For the text-containing cell, return its midpoint in [x, y] coordinate format. 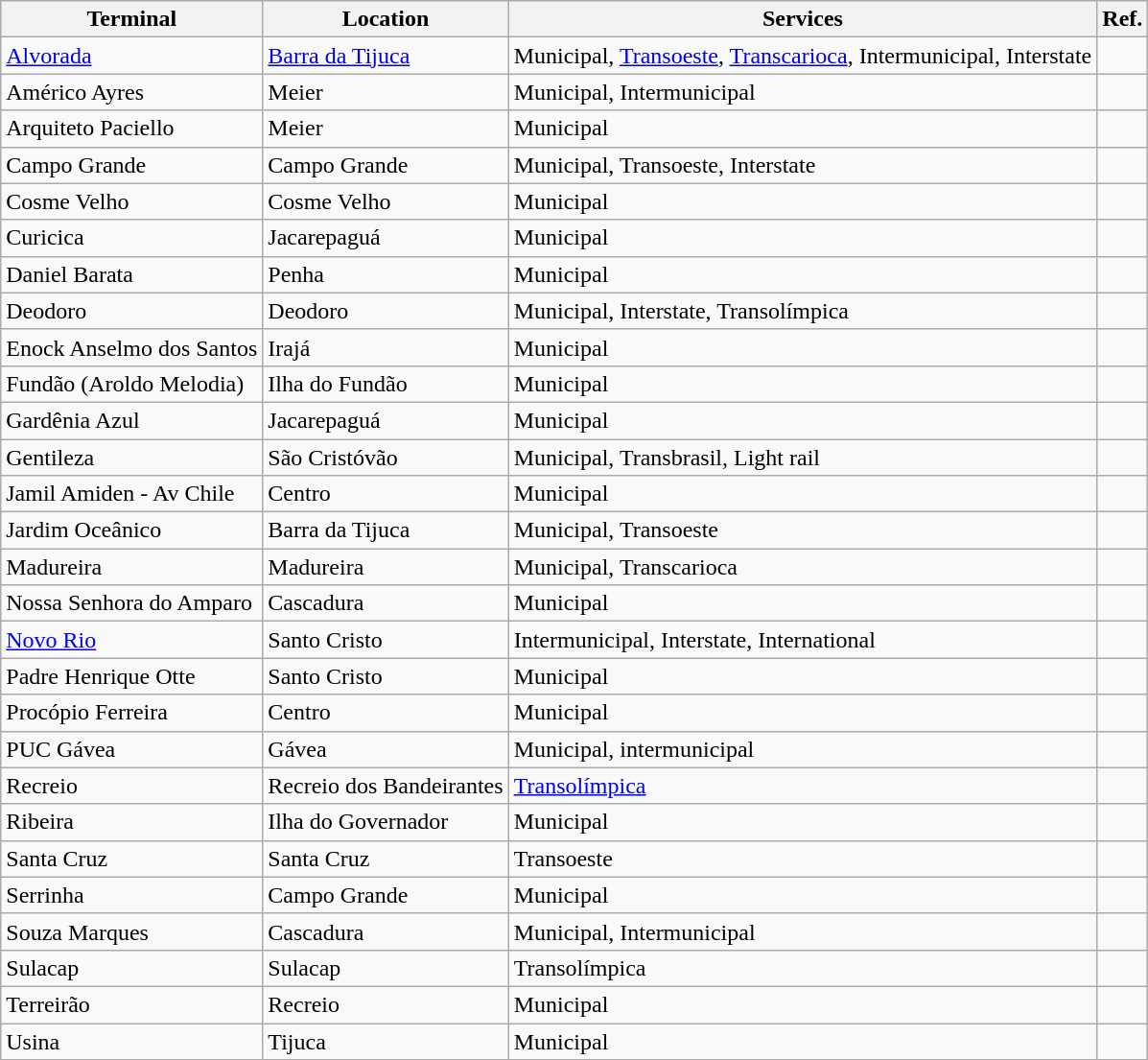
Municipal, Transoeste, Interstate [803, 165]
Procópio Ferreira [132, 713]
Location [386, 19]
Jamil Amiden - Av Chile [132, 494]
Municipal, Transcarioca [803, 567]
Serrinha [132, 895]
PUC Gávea [132, 749]
Ref. [1122, 19]
Jardim Oceânico [132, 530]
Municipal, Transoeste [803, 530]
Transoeste [803, 859]
Curicica [132, 238]
Novo Rio [132, 640]
Ribeira [132, 822]
Nossa Senhora do Amparo [132, 603]
Fundão (Aroldo Melodia) [132, 384]
Municipal, intermunicipal [803, 749]
Gávea [386, 749]
Gentileza [132, 458]
Ilha do Fundão [386, 384]
Souza Marques [132, 931]
Enock Anselmo dos Santos [132, 347]
Padre Henrique Otte [132, 676]
São Cristóvão [386, 458]
Usina [132, 1041]
Daniel Barata [132, 274]
Terminal [132, 19]
Arquiteto Paciello [132, 129]
Municipal, Interstate, Transolímpica [803, 311]
Ilha do Governador [386, 822]
Gardênia Azul [132, 420]
Municipal, Transbrasil, Light rail [803, 458]
Tijuca [386, 1041]
Municipal, Transoeste, Transcarioca, Intermunicipal, Interstate [803, 56]
Services [803, 19]
Alvorada [132, 56]
Américo Ayres [132, 92]
Recreio dos Bandeirantes [386, 786]
Terreirão [132, 1004]
Irajá [386, 347]
Intermunicipal, Interstate, International [803, 640]
Penha [386, 274]
